Detect which cell encompasses the target text, then output its [x, y] center coordinate. 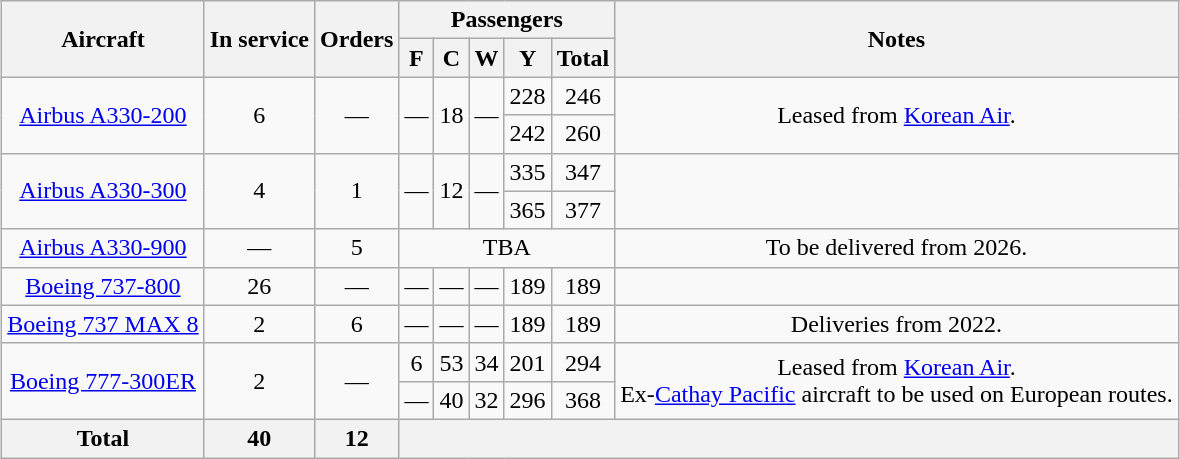
Airbus A330-200 [103, 115]
Leased from Korean Air.Ex-Cathay Pacific aircraft to be used on European routes. [897, 381]
26 [259, 286]
5 [357, 248]
246 [583, 96]
4 [259, 191]
201 [528, 362]
Orders [357, 39]
347 [583, 172]
F [416, 58]
To be delivered from 2026. [897, 248]
TBA [507, 248]
Boeing 777-300ER [103, 381]
Airbus A330-300 [103, 191]
Boeing 737-800 [103, 286]
Passengers [507, 20]
53 [452, 362]
C [452, 58]
Deliveries from 2022. [897, 324]
Airbus A330-900 [103, 248]
1 [357, 191]
34 [486, 362]
Notes [897, 39]
In service [259, 39]
Y [528, 58]
Boeing 737 MAX 8 [103, 324]
377 [583, 210]
Leased from Korean Air. [897, 115]
18 [452, 115]
242 [528, 134]
32 [486, 400]
260 [583, 134]
368 [583, 400]
Aircraft [103, 39]
335 [528, 172]
228 [528, 96]
W [486, 58]
294 [583, 362]
296 [528, 400]
365 [528, 210]
